Determine the (x, y) coordinate at the center of the cell enclosing the given text.  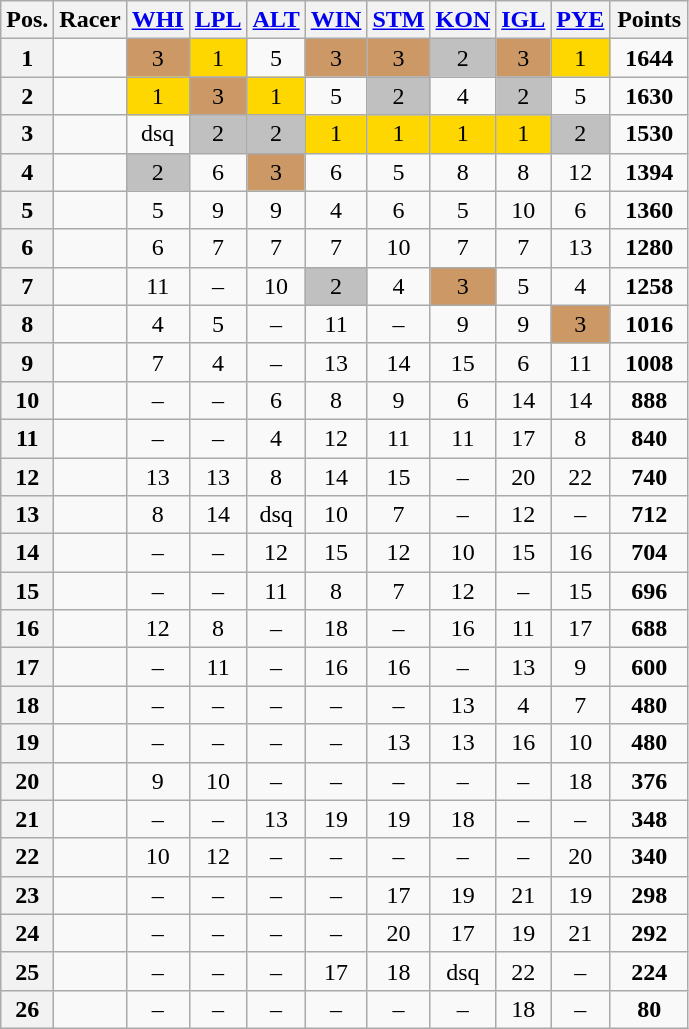
1016 (650, 324)
1008 (650, 362)
840 (650, 438)
Racer (90, 20)
292 (650, 933)
LPL (218, 20)
23 (28, 895)
PYE (580, 20)
ALT (276, 20)
224 (650, 971)
IGL (524, 20)
24 (28, 933)
KON (463, 20)
696 (650, 591)
WHI (158, 20)
376 (650, 781)
740 (650, 477)
600 (650, 667)
348 (650, 819)
STM (398, 20)
1394 (650, 172)
704 (650, 553)
26 (28, 1009)
WIN (336, 20)
1280 (650, 248)
298 (650, 895)
1530 (650, 134)
Pos. (28, 20)
688 (650, 629)
1630 (650, 96)
80 (650, 1009)
712 (650, 515)
340 (650, 857)
25 (28, 971)
Points (650, 20)
1360 (650, 210)
1258 (650, 286)
1644 (650, 58)
888 (650, 400)
